Find where the given text appears and provide that cell's center as (x, y) coordinate. 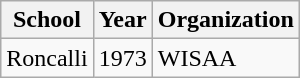
School (47, 20)
WISAA (226, 58)
Organization (226, 20)
Roncalli (47, 58)
1973 (122, 58)
Year (122, 20)
